Scan for the cell matching the given text and deliver its [x, y] coordinate at center. 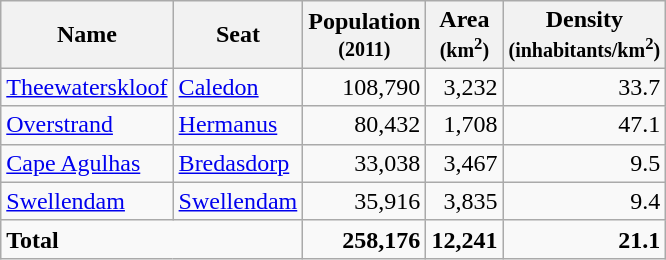
Hermanus [238, 125]
9.4 [584, 201]
35,916 [364, 201]
108,790 [364, 87]
1,708 [464, 125]
3,835 [464, 201]
Caledon [238, 87]
Name [87, 34]
Population(2011) [364, 34]
Density(inhabitants/km2) [584, 34]
3,467 [464, 163]
Cape Agulhas [87, 163]
9.5 [584, 163]
Seat [238, 34]
21.1 [584, 239]
47.1 [584, 125]
Area(km2) [464, 34]
Overstrand [87, 125]
80,432 [364, 125]
12,241 [464, 239]
258,176 [364, 239]
33,038 [364, 163]
Bredasdorp [238, 163]
33.7 [584, 87]
3,232 [464, 87]
Total [152, 239]
Theewaterskloof [87, 87]
